Locate the cell with the specified text and output its (x, y) center coordinate. 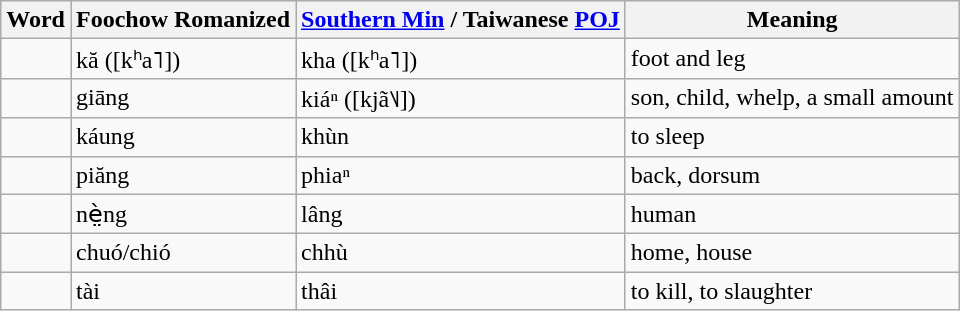
back, dorsum (792, 175)
home, house (792, 253)
nè̤ng (182, 214)
phiaⁿ (461, 175)
chuó/chió (182, 253)
to sleep (792, 137)
Word (36, 20)
Foochow Romanized (182, 20)
human (792, 214)
giāng (182, 98)
káung (182, 137)
Meaning (792, 20)
tài (182, 291)
khùn (461, 137)
kiáⁿ ([kjã˥˩]) (461, 98)
thâi (461, 291)
piăng (182, 175)
kă ([kʰa˥]) (182, 59)
lâng (461, 214)
to kill, to slaughter (792, 291)
son, child, whelp, a small amount (792, 98)
chhù (461, 253)
foot and leg (792, 59)
kha ([kʰa˥]) (461, 59)
Southern Min / Taiwanese POJ (461, 20)
